Find where the given text appears and provide that cell's center as [x, y] coordinate. 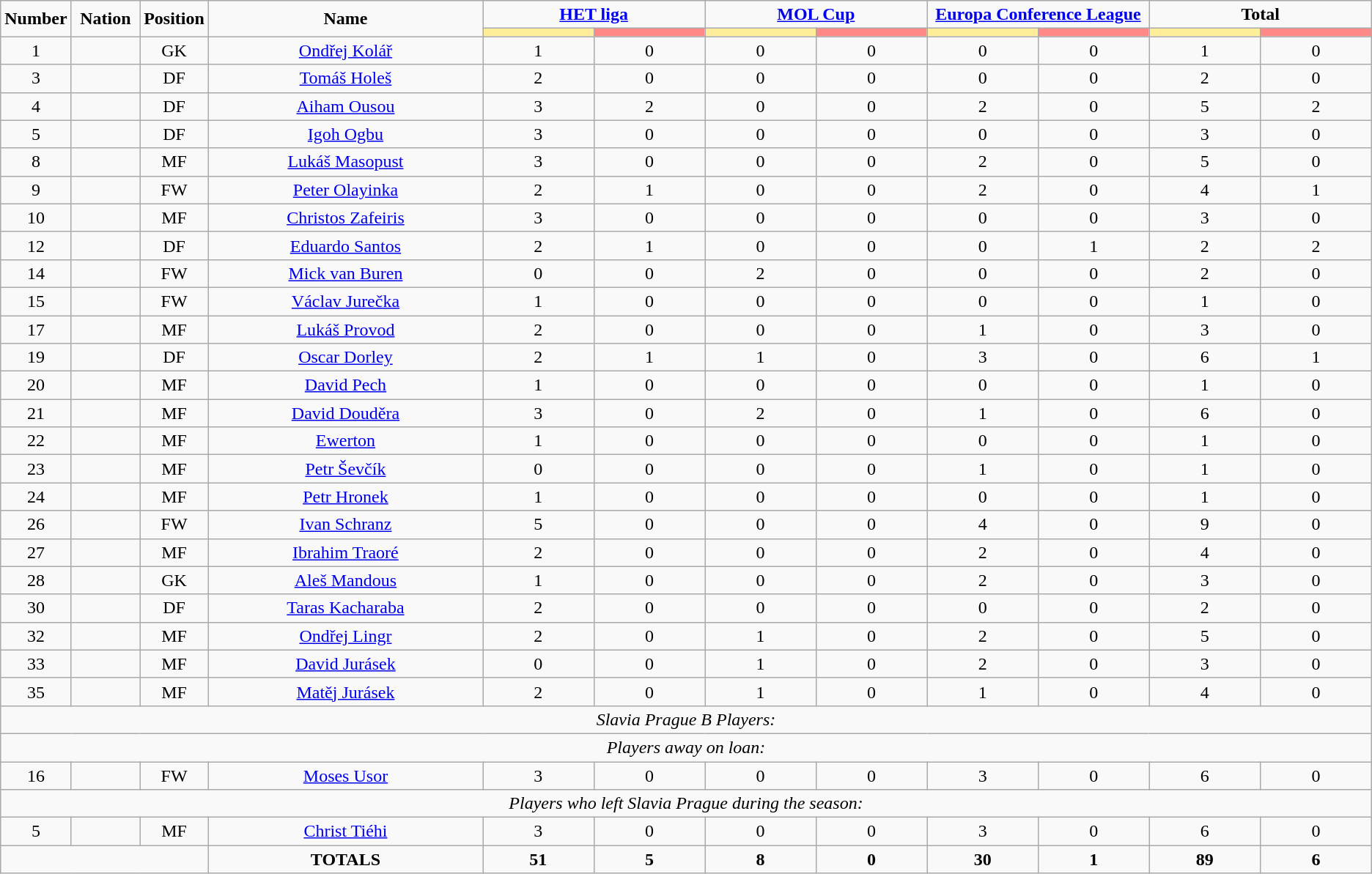
21 [36, 413]
Tomáš Holeš [345, 78]
Lukáš Provod [345, 329]
19 [36, 358]
David Douděra [345, 413]
Moses Usor [345, 776]
Aleš Mandous [345, 580]
35 [36, 692]
17 [36, 329]
Position [174, 19]
Name [345, 19]
10 [36, 218]
15 [36, 301]
Christ Tiéhi [345, 832]
27 [36, 552]
Peter Olayinka [345, 190]
Nation [106, 19]
Ivan Schranz [345, 525]
HET liga [594, 15]
Matěj Jurásek [345, 692]
MOL Cup [816, 15]
24 [36, 497]
Petr Hronek [345, 497]
32 [36, 636]
Ondřej Kolář [345, 51]
David Jurásek [345, 664]
Players away on loan: [686, 747]
Slavia Prague B Players: [686, 719]
Oscar Dorley [345, 358]
Václav Jurečka [345, 301]
Total [1261, 15]
Ibrahim Traoré [345, 552]
33 [36, 664]
20 [36, 385]
89 [1205, 859]
Ondřej Lingr [345, 636]
David Pech [345, 385]
Europa Conference League [1038, 15]
Players who left Slavia Prague during the season: [686, 804]
Taras Kacharaba [345, 608]
Ewerton [345, 441]
12 [36, 245]
TOTALS [345, 859]
Eduardo Santos [345, 245]
Mick van Buren [345, 273]
23 [36, 469]
Igoh Ogbu [345, 134]
26 [36, 525]
Petr Ševčík [345, 469]
Lukáš Masopust [345, 162]
Number [36, 19]
28 [36, 580]
Christos Zafeiris [345, 218]
Aiham Ousou [345, 106]
16 [36, 776]
51 [538, 859]
14 [36, 273]
22 [36, 441]
